Extract the [X, Y] coordinate from the center of the cell holding the provided text.  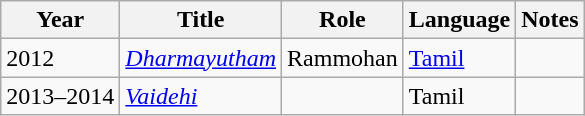
2012 [60, 58]
2013–2014 [60, 96]
Role [343, 20]
Dharmayutham [201, 58]
Vaidehi [201, 96]
Year [60, 20]
Language [459, 20]
Notes [550, 20]
Title [201, 20]
Rammohan [343, 58]
